For the text-containing cell, return its midpoint in [x, y] coordinate format. 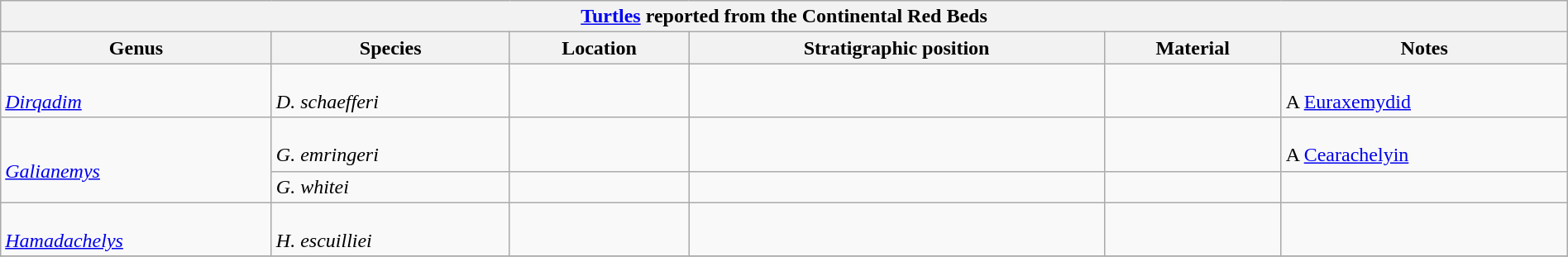
Genus [136, 48]
Dirqadim [136, 91]
Notes [1424, 48]
Hamadachelys [136, 230]
Stratigraphic position [896, 48]
Galianemys [136, 160]
A Euraxemydid [1424, 91]
A Cearachelyin [1424, 144]
G. emringeri [390, 144]
Material [1193, 48]
Turtles reported from the Continental Red Beds [784, 17]
D. schaefferi [390, 91]
Location [599, 48]
G. whitei [390, 187]
H. escuilliei [390, 230]
Species [390, 48]
